Pinpoint the cell where the given text exists, returning its [X, Y] midpoint coordinate. 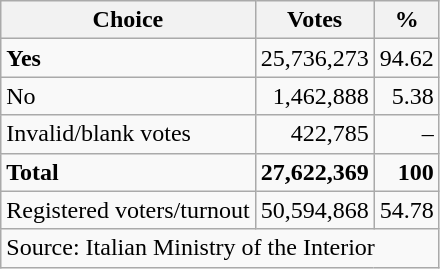
Yes [128, 58]
422,785 [314, 134]
– [406, 134]
No [128, 96]
Registered voters/turnout [128, 210]
27,622,369 [314, 172]
54.78 [406, 210]
% [406, 20]
25,736,273 [314, 58]
Source: Italian Ministry of the Interior [220, 248]
Total [128, 172]
Invalid/blank votes [128, 134]
Choice [128, 20]
100 [406, 172]
94.62 [406, 58]
50,594,868 [314, 210]
Votes [314, 20]
1,462,888 [314, 96]
5.38 [406, 96]
